Provide the [X, Y] coordinate of the cell's center where the given text is located.  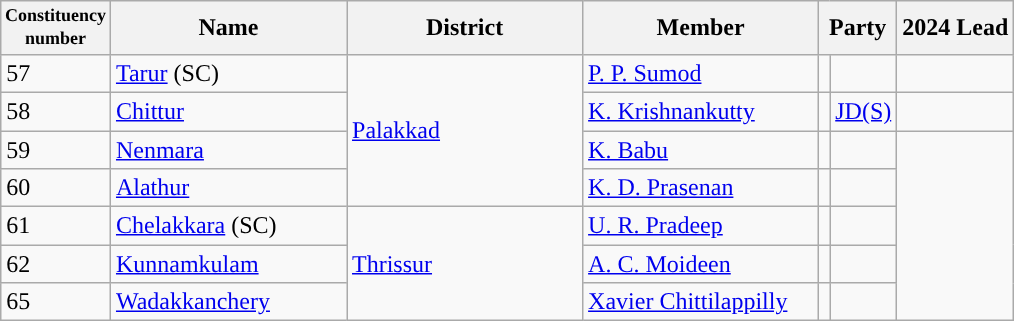
JD(S) [864, 111]
District [464, 28]
62 [56, 264]
Chelakkara (SC) [228, 226]
Chittur [228, 111]
Alathur [228, 188]
K. Krishnankutty [701, 111]
Name [228, 28]
57 [56, 73]
Nenmara [228, 150]
A. C. Moideen [701, 264]
2024 Lead [956, 28]
U. R. Pradeep [701, 226]
Tarur (SC) [228, 73]
65 [56, 302]
58 [56, 111]
P. P. Sumod [701, 73]
61 [56, 226]
Palakkad [464, 130]
Member [701, 28]
K. Babu [701, 150]
Constituency number [56, 28]
Thrissur [464, 264]
60 [56, 188]
K. D. Prasenan [701, 188]
Party [858, 28]
Xavier Chittilappilly [701, 302]
Kunnamkulam [228, 264]
59 [56, 150]
Wadakkanchery [228, 302]
